Find where the given text appears and provide that cell's center as [x, y] coordinate. 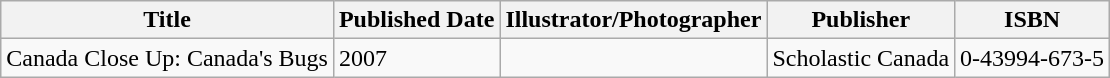
Canada Close Up: Canada's Bugs [168, 58]
Scholastic Canada [861, 58]
0-43994-673-5 [1032, 58]
ISBN [1032, 20]
Published Date [416, 20]
2007 [416, 58]
Title [168, 20]
Illustrator/Photographer [634, 20]
Publisher [861, 20]
